Detect which cell encompasses the target text, then output its (X, Y) center coordinate. 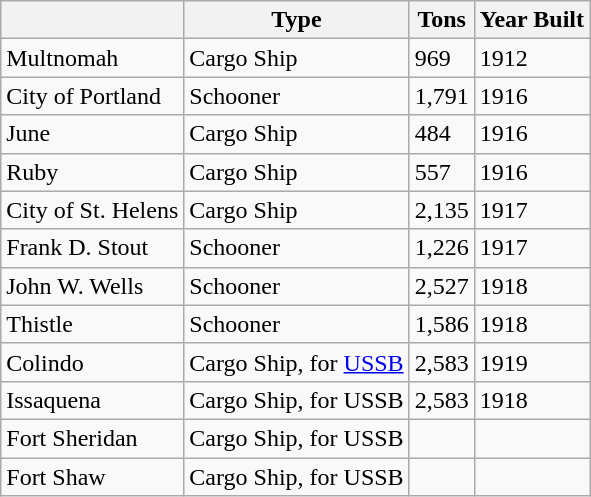
1919 (532, 362)
1,586 (442, 324)
2,527 (442, 286)
2,135 (442, 210)
Fort Shaw (92, 477)
Type (296, 20)
Fort Sheridan (92, 438)
1912 (532, 58)
Tons (442, 20)
1,791 (442, 96)
Multnomah (92, 58)
484 (442, 134)
John W. Wells (92, 286)
969 (442, 58)
Ruby (92, 172)
Year Built (532, 20)
Frank D. Stout (92, 248)
557 (442, 172)
Thistle (92, 324)
Colindo (92, 362)
City of St. Helens (92, 210)
Issaquena (92, 400)
City of Portland (92, 96)
June (92, 134)
1,226 (442, 248)
